Extract the (x, y) coordinate from the center of the cell holding the provided text.  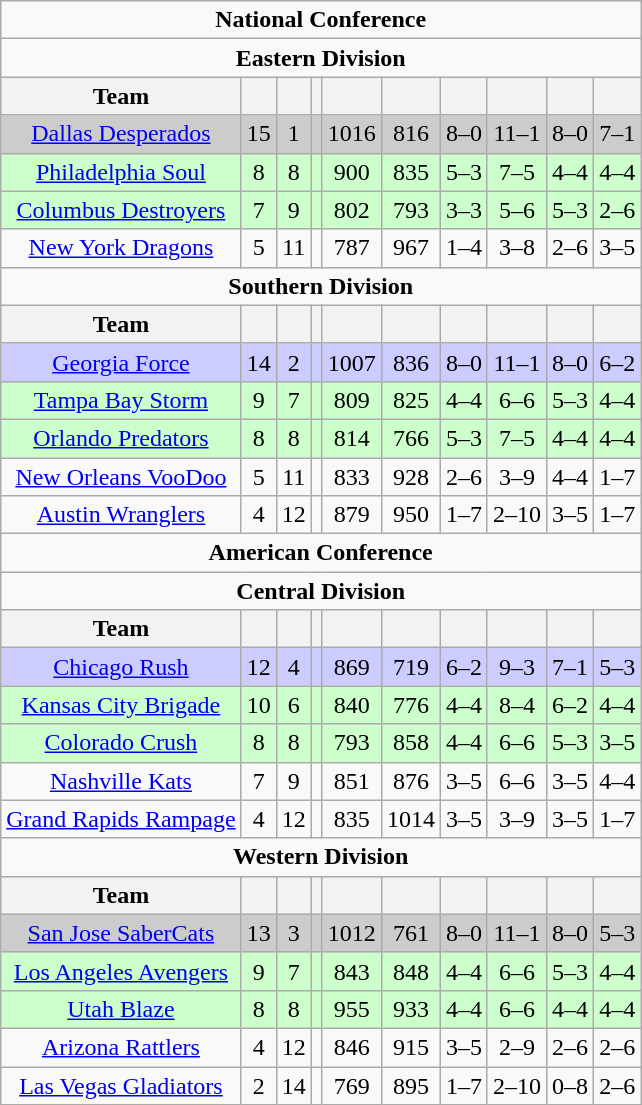
876 (410, 781)
1–4 (464, 248)
13 (258, 933)
858 (410, 743)
833 (352, 477)
2–9 (516, 1047)
851 (352, 781)
766 (410, 438)
Las Vegas Gladiators (121, 1085)
Central Division (321, 591)
Georgia Force (121, 362)
879 (352, 515)
Orlando Predators (121, 438)
Grand Rapids Rampage (121, 819)
Utah Blaze (121, 1009)
967 (410, 248)
Dallas Desperados (121, 134)
1 (294, 134)
836 (410, 362)
900 (352, 172)
10 (258, 705)
Southern Division (321, 286)
Austin Wranglers (121, 515)
Chicago Rush (121, 667)
895 (410, 1085)
846 (352, 1047)
1016 (352, 134)
Kansas City Brigade (121, 705)
761 (410, 933)
6 (294, 705)
Colorado Crush (121, 743)
9–3 (516, 667)
1012 (352, 933)
915 (410, 1047)
825 (410, 400)
3–3 (464, 210)
869 (352, 667)
Arizona Rattlers (121, 1047)
National Conference (321, 20)
933 (410, 1009)
719 (410, 667)
950 (410, 515)
1007 (352, 362)
0–8 (570, 1085)
809 (352, 400)
Los Angeles Avengers (121, 971)
843 (352, 971)
American Conference (321, 553)
802 (352, 210)
Eastern Division (321, 58)
3 (294, 933)
787 (352, 248)
816 (410, 134)
New Orleans VooDoo (121, 477)
Philadelphia Soul (121, 172)
Nashville Kats (121, 781)
1014 (410, 819)
3–8 (516, 248)
Western Division (321, 857)
776 (410, 705)
928 (410, 477)
15 (258, 134)
5–6 (516, 210)
814 (352, 438)
New York Dragons (121, 248)
Tampa Bay Storm (121, 400)
San Jose SaberCats (121, 933)
769 (352, 1085)
Columbus Destroyers (121, 210)
840 (352, 705)
848 (410, 971)
955 (352, 1009)
8–4 (516, 705)
